Extract the [X, Y] coordinate from the center of the cell holding the provided text.  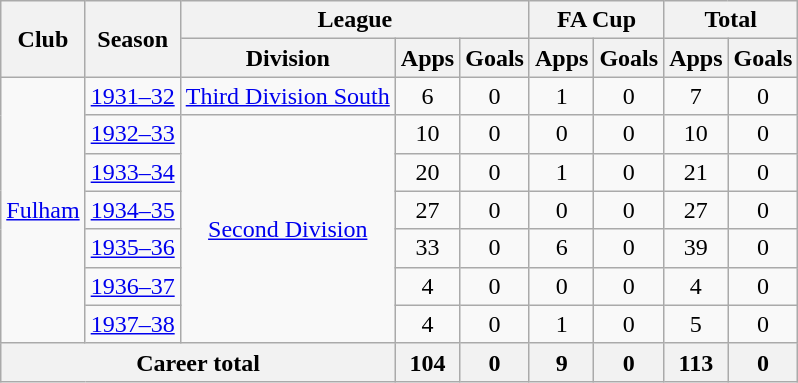
1935–36 [132, 248]
21 [696, 172]
Division [288, 58]
Second Division [288, 229]
Club [43, 39]
Season [132, 39]
FA Cup [596, 20]
Third Division South [288, 96]
1933–34 [132, 172]
1932–33 [132, 134]
33 [427, 248]
1934–35 [132, 210]
5 [696, 324]
104 [427, 362]
7 [696, 96]
9 [561, 362]
39 [696, 248]
1931–32 [132, 96]
League [354, 20]
Fulham [43, 210]
Career total [198, 362]
1936–37 [132, 286]
113 [696, 362]
1937–38 [132, 324]
Total [731, 20]
20 [427, 172]
